Locate the cell with the specified text and output its (x, y) center coordinate. 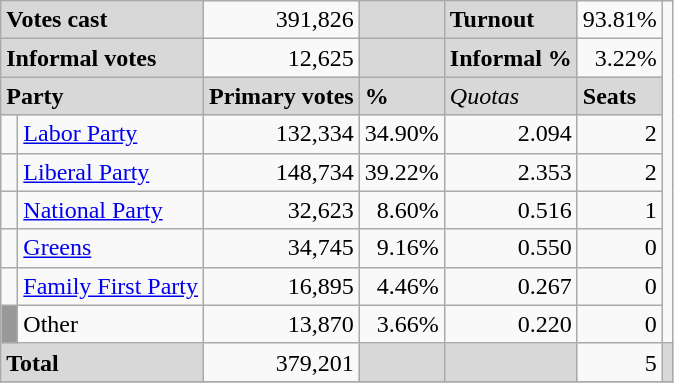
Primary votes (282, 96)
8.60% (402, 210)
Other (111, 324)
132,334 (282, 134)
National Party (111, 210)
32,623 (282, 210)
148,734 (282, 172)
12,625 (282, 58)
5 (620, 362)
Votes cast (102, 20)
39.22% (402, 172)
Labor Party (111, 134)
Informal votes (102, 58)
16,895 (282, 286)
379,201 (282, 362)
Party (102, 96)
34,745 (282, 248)
Informal % (510, 58)
34.90% (402, 134)
13,870 (282, 324)
Total (102, 362)
Turnout (510, 20)
Greens (111, 248)
2.353 (510, 172)
0.267 (510, 286)
Liberal Party (111, 172)
0.220 (510, 324)
Seats (620, 96)
93.81% (620, 20)
Family First Party (111, 286)
Quotas (510, 96)
0.516 (510, 210)
2.094 (510, 134)
1 (620, 210)
9.16% (402, 248)
3.22% (620, 58)
3.66% (402, 324)
391,826 (282, 20)
0.550 (510, 248)
% (402, 96)
4.46% (402, 286)
